Search for the cell housing the specified text and yield its (X, Y) center coordinate. 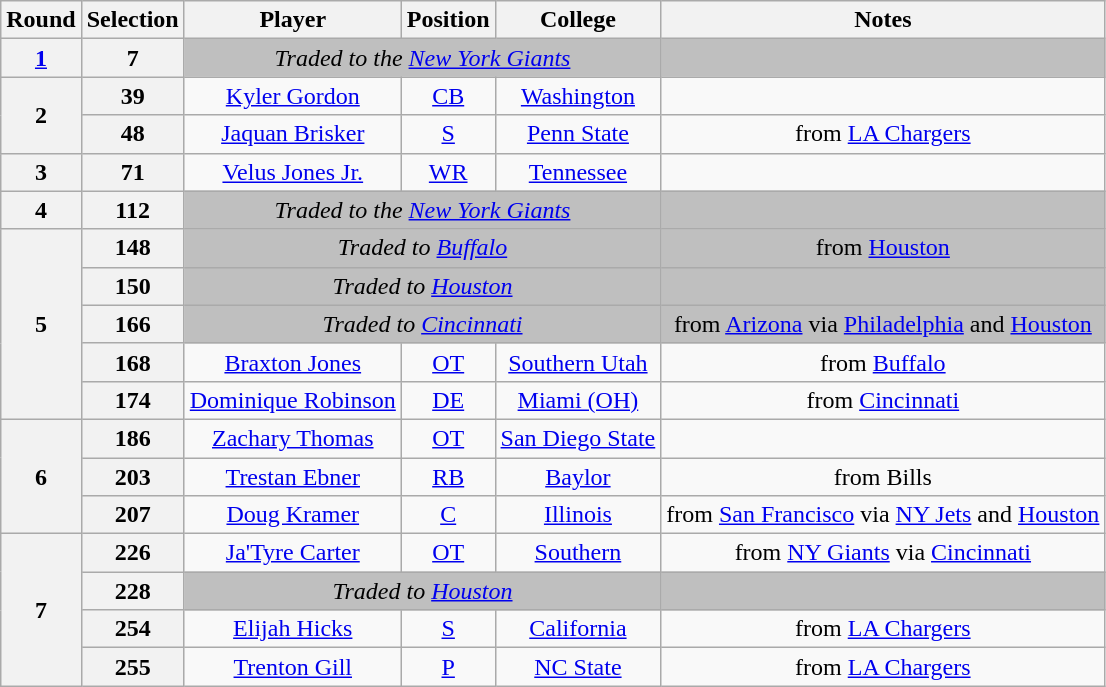
4 (41, 210)
174 (132, 400)
226 (132, 553)
California (578, 629)
Trestan Ebner (292, 477)
166 (132, 324)
Traded to Cincinnati (422, 324)
NC State (578, 667)
Position (448, 20)
Ja'Tyre Carter (292, 553)
WR (448, 172)
from San Francisco via NY Jets and Houston (883, 515)
Kyler Gordon (292, 96)
150 (132, 286)
from Bills (883, 477)
Zachary Thomas (292, 438)
3 (41, 172)
Southern (578, 553)
Illinois (578, 515)
Player (292, 20)
255 (132, 667)
39 (132, 96)
207 (132, 515)
Penn State (578, 134)
6 (41, 476)
Miami (OH) (578, 400)
P (448, 667)
2 (41, 115)
Traded to Buffalo (422, 248)
from Arizona via Philadelphia and Houston (883, 324)
RB (448, 477)
Elijah Hicks (292, 629)
228 (132, 591)
Washington (578, 96)
San Diego State (578, 438)
71 (132, 172)
Selection (132, 20)
CB (448, 96)
48 (132, 134)
Velus Jones Jr. (292, 172)
186 (132, 438)
112 (132, 210)
5 (41, 324)
Tennessee (578, 172)
203 (132, 477)
from Buffalo (883, 362)
Trenton Gill (292, 667)
Braxton Jones (292, 362)
from Houston (883, 248)
Southern Utah (578, 362)
C (448, 515)
from Cincinnati (883, 400)
College (578, 20)
Doug Kramer (292, 515)
Jaquan Brisker (292, 134)
Round (41, 20)
DE (448, 400)
1 (41, 58)
Notes (883, 20)
254 (132, 629)
from NY Giants via Cincinnati (883, 553)
168 (132, 362)
Baylor (578, 477)
148 (132, 248)
Dominique Robinson (292, 400)
